Return [x, y] of the center of cell containing provided text 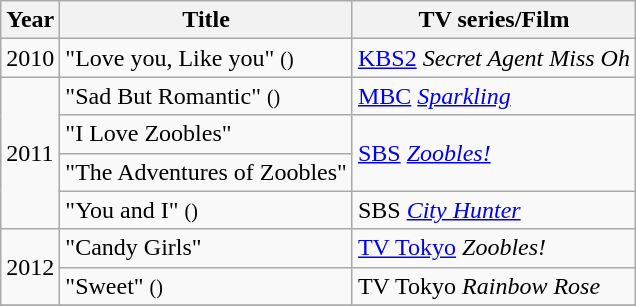
"Candy Girls" [206, 248]
SBS Zoobles! [494, 153]
MBC Sparkling [494, 96]
"Sweet" () [206, 286]
2011 [30, 153]
TV series/Film [494, 20]
"You and I" () [206, 210]
"I Love Zoobles" [206, 134]
"The Adventures of Zoobles" [206, 172]
KBS2 Secret Agent Miss Oh [494, 58]
Year [30, 20]
2010 [30, 58]
Title [206, 20]
"Love you, Like you" () [206, 58]
"Sad But Romantic" () [206, 96]
SBS City Hunter [494, 210]
TV Tokyo Zoobles! [494, 248]
TV Tokyo Rainbow Rose [494, 286]
2012 [30, 267]
